Provide the (X, Y) coordinate of the cell's center where the given text is located.  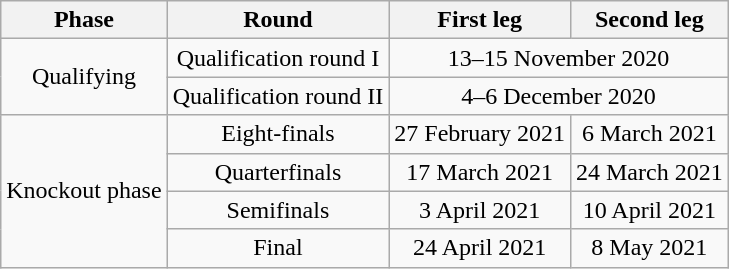
Semifinals (278, 210)
8 May 2021 (649, 248)
Round (278, 20)
3 April 2021 (480, 210)
First leg (480, 20)
Eight-finals (278, 134)
10 April 2021 (649, 210)
13–15 November 2020 (558, 58)
24 April 2021 (480, 248)
Second leg (649, 20)
Qualifying (84, 77)
Qualification round I (278, 58)
4–6 December 2020 (558, 96)
Final (278, 248)
6 March 2021 (649, 134)
17 March 2021 (480, 172)
24 March 2021 (649, 172)
Qualification round II (278, 96)
Quarterfinals (278, 172)
Phase (84, 20)
27 February 2021 (480, 134)
Knockout phase (84, 191)
